Return [x, y] of the center of cell containing provided text 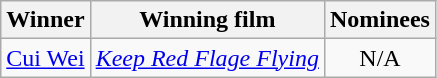
Winner [46, 20]
Cui Wei [46, 58]
Keep Red Flage Flying [207, 58]
Winning film [207, 20]
N/A [380, 58]
Nominees [380, 20]
